Detect which cell encompasses the target text, then output its (X, Y) center coordinate. 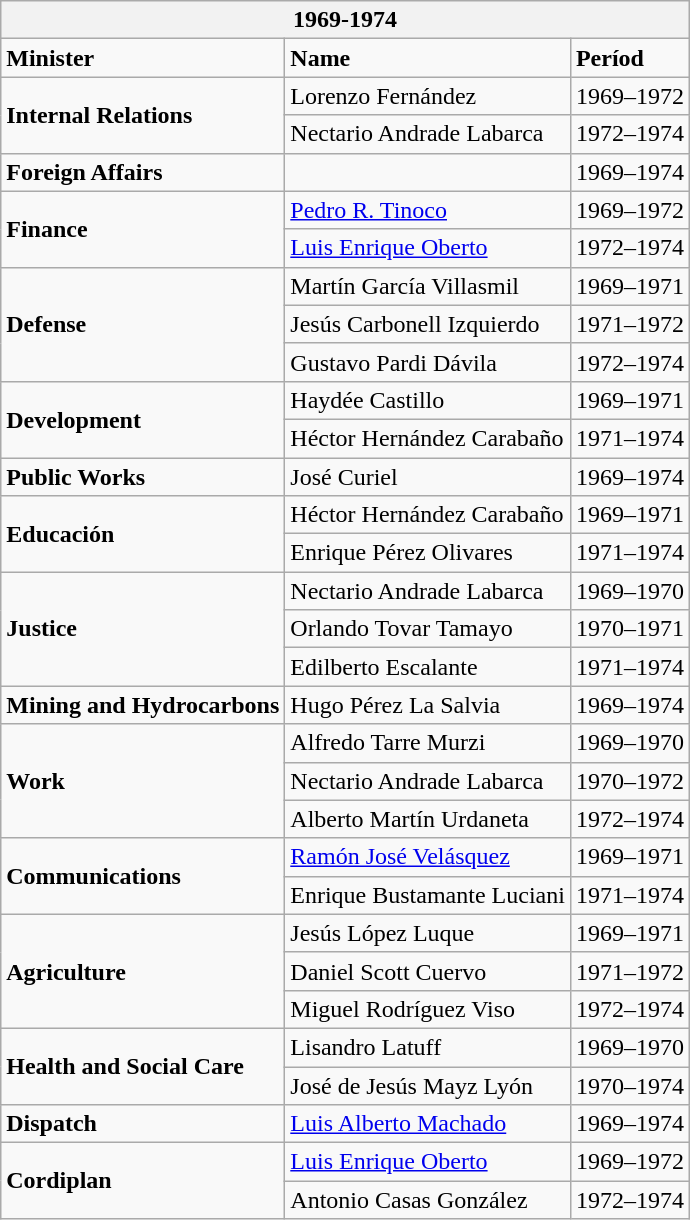
Defense (143, 324)
Haydée Castillo (428, 400)
Development (143, 419)
Jesús Carbonell Izquierdo (428, 324)
Miguel Rodríguez Viso (428, 1009)
Martín García Villasmil (428, 286)
Períod (630, 58)
Justice (143, 629)
Antonio Casas González (428, 1200)
Cordiplan (143, 1181)
Name (428, 58)
Daniel Scott Cuervo (428, 971)
Foreign Affairs (143, 172)
Edilberto Escalante (428, 667)
Jesús López Luque (428, 933)
1970–1971 (630, 629)
Hugo Pérez La Salvia (428, 705)
Luis Alberto Machado (428, 1124)
1970–1974 (630, 1085)
Lisandro Latuff (428, 1047)
Gustavo Pardi Dávila (428, 362)
Work (143, 781)
Health and Social Care (143, 1066)
Enrique Pérez Olivares (428, 553)
Agriculture (143, 971)
José de Jesús Mayz Lyón (428, 1085)
Ramón José Velásquez (428, 857)
Finance (143, 229)
1969-1974 (346, 20)
Internal Relations (143, 115)
Enrique Bustamante Luciani (428, 895)
José Curiel (428, 477)
Dispatch (143, 1124)
Educación (143, 534)
Alberto Martín Urdaneta (428, 819)
Communications (143, 876)
Pedro R. Tinoco (428, 210)
Orlando Tovar Tamayo (428, 629)
Alfredo Tarre Murzi (428, 743)
1970–1972 (630, 781)
Mining and Hydrocarbons (143, 705)
Minister (143, 58)
Public Works (143, 477)
Lorenzo Fernández (428, 96)
